Search for the cell housing the specified text and yield its (X, Y) center coordinate. 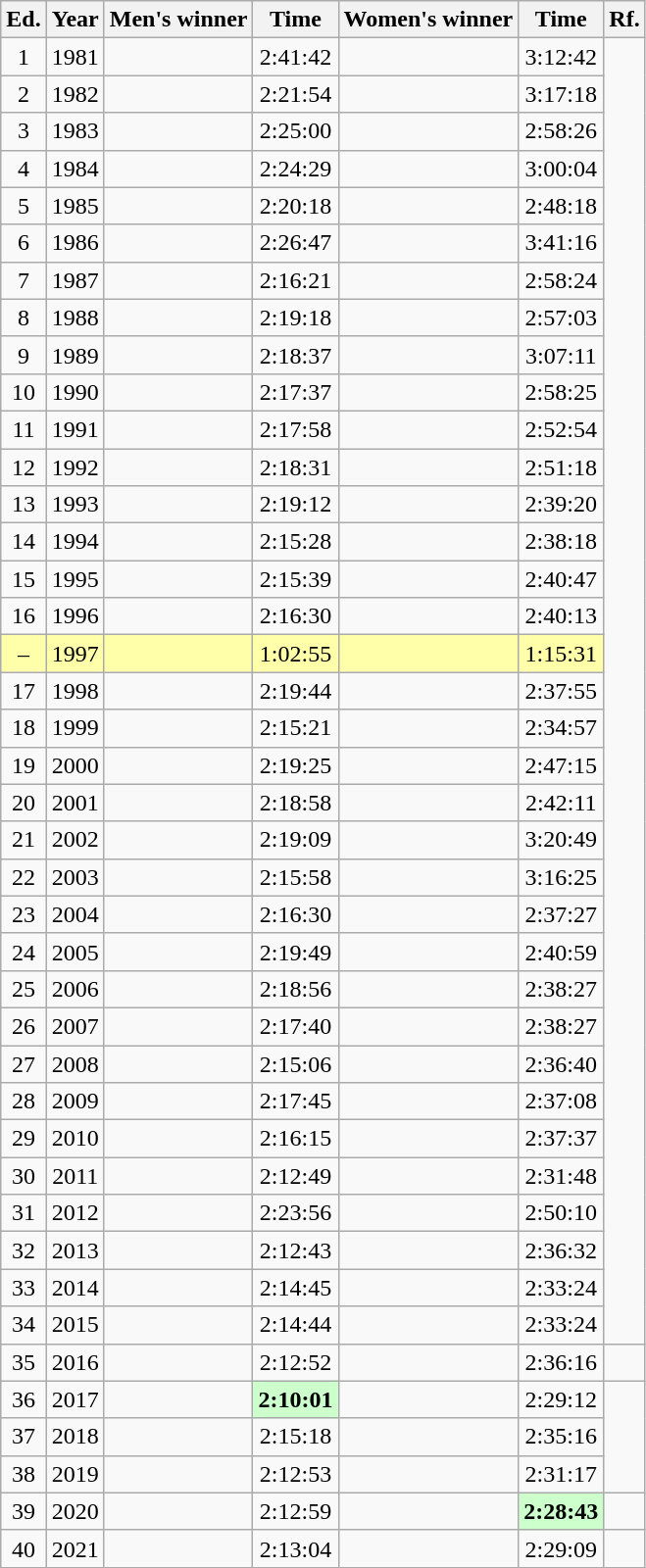
2:15:39 (296, 579)
1:02:55 (296, 654)
2:10:01 (296, 1399)
2015 (75, 1325)
2017 (75, 1399)
26 (24, 1026)
14 (24, 542)
1987 (75, 280)
7 (24, 280)
2:19:12 (296, 505)
1998 (75, 691)
2:31:48 (561, 1176)
3:00:04 (561, 169)
16 (24, 616)
2:12:49 (296, 1176)
2009 (75, 1102)
2021 (75, 1548)
1993 (75, 505)
2:42:11 (561, 803)
22 (24, 877)
Ed. (24, 20)
1985 (75, 206)
11 (24, 429)
40 (24, 1548)
29 (24, 1139)
9 (24, 355)
2:19:25 (296, 765)
1990 (75, 392)
2019 (75, 1474)
4 (24, 169)
2:12:59 (296, 1511)
1997 (75, 654)
2:18:56 (296, 989)
2012 (75, 1213)
2:19:18 (296, 318)
2:16:21 (296, 280)
– (24, 654)
25 (24, 989)
12 (24, 467)
1991 (75, 429)
2:15:21 (296, 728)
2:24:29 (296, 169)
33 (24, 1288)
2:52:54 (561, 429)
2010 (75, 1139)
1981 (75, 57)
2:14:44 (296, 1325)
2:19:09 (296, 840)
2:58:26 (561, 131)
37 (24, 1437)
2018 (75, 1437)
2:19:49 (296, 952)
2:18:31 (296, 467)
2:29:09 (561, 1548)
2:35:16 (561, 1437)
2:47:15 (561, 765)
Rf. (624, 20)
2:18:58 (296, 803)
2:12:53 (296, 1474)
Year (75, 20)
36 (24, 1399)
10 (24, 392)
2:41:42 (296, 57)
38 (24, 1474)
2001 (75, 803)
2:15:28 (296, 542)
2:25:00 (296, 131)
1996 (75, 616)
3 (24, 131)
28 (24, 1102)
2:28:43 (561, 1511)
1 (24, 57)
2011 (75, 1176)
31 (24, 1213)
18 (24, 728)
2004 (75, 914)
2:40:13 (561, 616)
1988 (75, 318)
2:18:37 (296, 355)
2:37:08 (561, 1102)
1989 (75, 355)
19 (24, 765)
2008 (75, 1063)
1982 (75, 94)
2:36:32 (561, 1250)
3:17:18 (561, 94)
2003 (75, 877)
2:26:47 (296, 243)
2:50:10 (561, 1213)
2:17:37 (296, 392)
1999 (75, 728)
2 (24, 94)
2:57:03 (561, 318)
8 (24, 318)
2:36:16 (561, 1362)
30 (24, 1176)
2:17:58 (296, 429)
32 (24, 1250)
34 (24, 1325)
2:29:12 (561, 1399)
2:40:59 (561, 952)
2:37:55 (561, 691)
39 (24, 1511)
21 (24, 840)
2:16:15 (296, 1139)
6 (24, 243)
3:20:49 (561, 840)
1984 (75, 169)
1994 (75, 542)
3:12:42 (561, 57)
3:41:16 (561, 243)
2:13:04 (296, 1548)
2:12:43 (296, 1250)
3:16:25 (561, 877)
2000 (75, 765)
13 (24, 505)
2:48:18 (561, 206)
2:31:17 (561, 1474)
2016 (75, 1362)
2014 (75, 1288)
2:19:44 (296, 691)
2:40:47 (561, 579)
1992 (75, 467)
3:07:11 (561, 355)
1995 (75, 579)
2:15:18 (296, 1437)
2007 (75, 1026)
2:17:40 (296, 1026)
23 (24, 914)
35 (24, 1362)
5 (24, 206)
2:15:06 (296, 1063)
2:39:20 (561, 505)
2:14:45 (296, 1288)
2:12:52 (296, 1362)
1986 (75, 243)
2:58:25 (561, 392)
2:34:57 (561, 728)
2020 (75, 1511)
2006 (75, 989)
2:23:56 (296, 1213)
Women's winner (428, 20)
27 (24, 1063)
2:21:54 (296, 94)
2013 (75, 1250)
2:37:27 (561, 914)
20 (24, 803)
2:36:40 (561, 1063)
1983 (75, 131)
2:51:18 (561, 467)
2:17:45 (296, 1102)
2:20:18 (296, 206)
24 (24, 952)
2:37:37 (561, 1139)
17 (24, 691)
2:15:58 (296, 877)
15 (24, 579)
2005 (75, 952)
2002 (75, 840)
1:15:31 (561, 654)
Men's winner (178, 20)
2:58:24 (561, 280)
2:38:18 (561, 542)
